Search for the cell housing the specified text and yield its (X, Y) center coordinate. 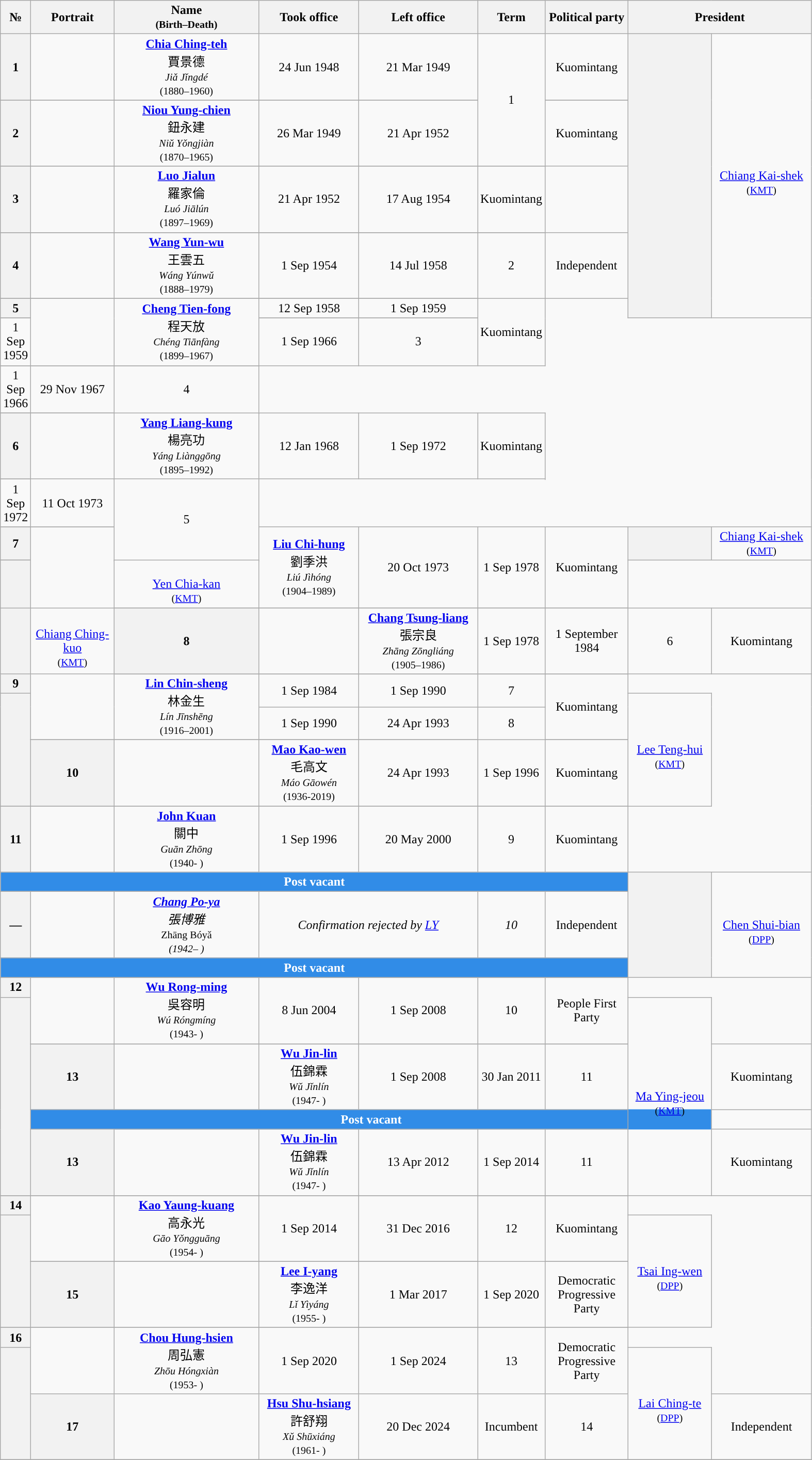
Yang Liang-kung楊亮功Yáng Liànggōng(1895–1992) (187, 446)
Lee Teng-hui(KMT) (670, 750)
Chou Hung-hsien周弘憲Zhōu Hóngxiàn(1953- ) (187, 1360)
1 Sep 1954 (309, 265)
1 September 1984 (587, 641)
Chen Shui-bian(DPP) (761, 925)
24 Jun 1948 (309, 67)
Niou Yung-chien鈕永建Niǔ Yǒngjiàn(1870–1965) (187, 133)
Took office (309, 18)
Tsai Ing-wen(DPP) (670, 1271)
Wu Rong-ming吳容明Wú Róngmíng(1943- ) (187, 1010)
14 Jul 1958 (418, 265)
26 Mar 1949 (309, 133)
31 Dec 2016 (418, 1228)
Incumbent (512, 1426)
Name(Birth–Death) (187, 18)
Chia Ching-teh賈景德Jiǎ Jǐngdé(1880–1960) (187, 67)
12 Sep 1958 (309, 308)
Confirmation rejected by LY (368, 925)
13 Apr 2012 (418, 1162)
11 Oct 1973 (72, 503)
Hsu Shu-hsiang許舒翔Xǔ Shūxiáng(1961- ) (309, 1426)
Chang Po-ya張博雅Zhāng Bóyǎ(1942– ) (187, 925)
17 (72, 1426)
Portrait (72, 18)
Term (512, 18)
1 Sep 2024 (418, 1360)
Political party (587, 18)
Lin Chin-sheng林金生Lín Jīnshēng(1916–2001) (187, 707)
Wang Yun-wu王雲五Wáng Yúnwǔ(1888–1979) (187, 265)
Chiang Ching-kuo(KMT) (72, 641)
1 Mar 2017 (418, 1294)
Liu Chi-hung劉季洪Liú Jìhóng(1904–1989) (309, 567)
20 Dec 2024 (418, 1426)
John Kuan關中Guān Zhōng(1940- ) (187, 839)
Cheng Tien-fong程天放Chéng Tiānfàng(1899–1967) (187, 332)
21 Mar 1949 (418, 67)
Ma Ying-jeou(KMT) (670, 1096)
Mao Kao-wen毛高文Máo Gāowén(1936-2019) (309, 773)
Lee I-yang李逸洋Lǐ Yìyáng(1955- ) (309, 1294)
1 Sep 1984 (309, 691)
8 Jun 2004 (309, 1010)
Left office (418, 18)
20 May 2000 (418, 839)
Yen Chia-kan(KMT) (187, 584)
Luo Jialun羅家倫Luó Jiālún(1897–1969) (187, 199)
16 (15, 1337)
17 Aug 1954 (418, 199)
Kao Yaung-kuang高永光Gāo Yǒngguāng(1954- ) (187, 1228)
30 Jan 2011 (512, 1077)
12 Jan 1968 (309, 446)
20 Oct 1973 (418, 567)
№ (15, 18)
President (720, 18)
People First Party (587, 1010)
Lai Ching-te(DPP) (670, 1403)
29 Nov 1967 (72, 389)
Chang Tsung-liang張宗良Zhāng Zōngliáng(1905–1986) (418, 641)
15 (72, 1294)
— (15, 925)
